Detect which cell encompasses the target text, then output its (X, Y) center coordinate. 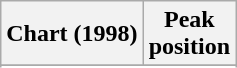
Chart (1998) (72, 34)
Peakposition (189, 34)
